Determine the [x, y] coordinate at the center of the cell enclosing the given text.  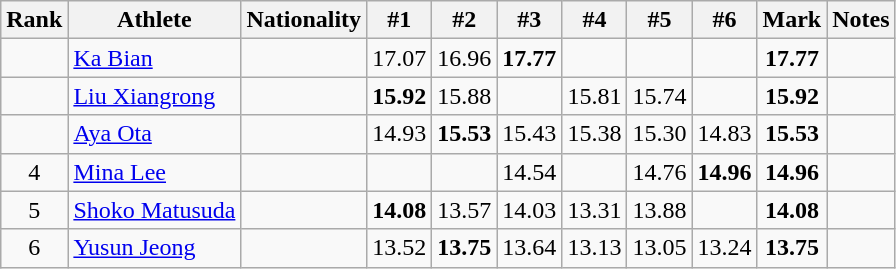
14.76 [660, 172]
14.83 [724, 134]
5 [34, 210]
13.57 [464, 210]
Aya Ota [154, 134]
Nationality [304, 20]
4 [34, 172]
Mark [792, 20]
13.24 [724, 248]
15.88 [464, 96]
Athlete [154, 20]
#3 [530, 20]
15.43 [530, 134]
#6 [724, 20]
Shoko Matusuda [154, 210]
16.96 [464, 58]
14.03 [530, 210]
15.81 [594, 96]
14.93 [400, 134]
15.30 [660, 134]
13.31 [594, 210]
14.54 [530, 172]
13.88 [660, 210]
13.05 [660, 248]
#4 [594, 20]
#5 [660, 20]
6 [34, 248]
Ka Bian [154, 58]
#2 [464, 20]
15.74 [660, 96]
Liu Xiangrong [154, 96]
Notes [861, 20]
#1 [400, 20]
Rank [34, 20]
13.64 [530, 248]
Yusun Jeong [154, 248]
13.13 [594, 248]
17.07 [400, 58]
Mina Lee [154, 172]
15.38 [594, 134]
13.52 [400, 248]
